Determine the [X, Y] coordinate at the center of the cell enclosing the given text.  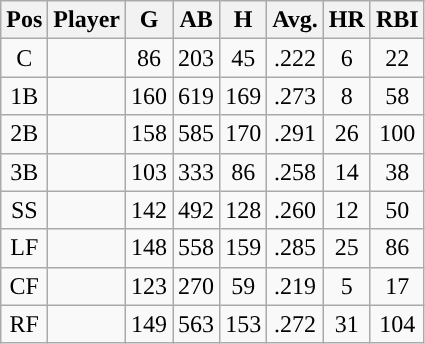
G [150, 20]
158 [150, 134]
104 [397, 324]
123 [150, 286]
12 [346, 210]
58 [397, 96]
14 [346, 172]
100 [397, 134]
2B [24, 134]
H [244, 20]
142 [150, 210]
170 [244, 134]
159 [244, 248]
CF [24, 286]
270 [196, 286]
563 [196, 324]
585 [196, 134]
HR [346, 20]
149 [150, 324]
.285 [296, 248]
160 [150, 96]
1B [24, 96]
6 [346, 58]
45 [244, 58]
Avg. [296, 20]
103 [150, 172]
558 [196, 248]
C [24, 58]
3B [24, 172]
492 [196, 210]
17 [397, 286]
RF [24, 324]
22 [397, 58]
Player [87, 20]
AB [196, 20]
.258 [296, 172]
.260 [296, 210]
LF [24, 248]
148 [150, 248]
5 [346, 286]
Pos [24, 20]
8 [346, 96]
.291 [296, 134]
31 [346, 324]
59 [244, 286]
RBI [397, 20]
25 [346, 248]
203 [196, 58]
153 [244, 324]
50 [397, 210]
.222 [296, 58]
26 [346, 134]
SS [24, 210]
619 [196, 96]
38 [397, 172]
333 [196, 172]
128 [244, 210]
169 [244, 96]
.272 [296, 324]
.219 [296, 286]
.273 [296, 96]
